Pinpoint the cell where the given text exists, returning its [x, y] midpoint coordinate. 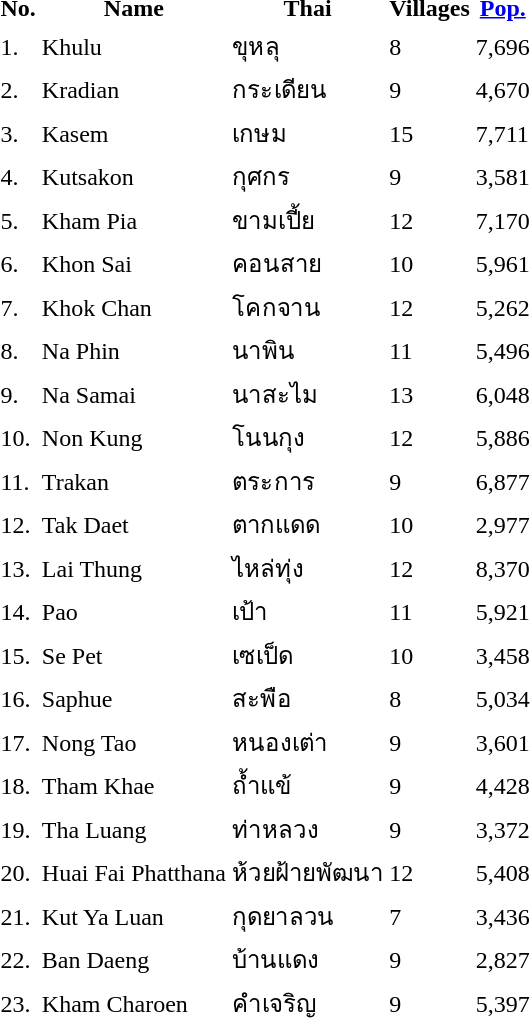
Se Pet [134, 655]
Non Kung [134, 438]
Pao [134, 612]
นาสะไม [307, 394]
15 [430, 133]
Nong Tao [134, 742]
Saphue [134, 698]
Ban Daeng [134, 960]
Khulu [134, 46]
บ้านแดง [307, 960]
ขุหลุ [307, 46]
13 [430, 394]
Kham Pia [134, 220]
Kradian [134, 90]
นาพิน [307, 350]
Huai Fai Phatthana [134, 872]
เกษม [307, 133]
Lai Thung [134, 568]
Kutsakon [134, 176]
โคกจาน [307, 307]
ถ้ำแข้ [307, 786]
คอนสาย [307, 264]
กระเดียน [307, 90]
ขามเปี้ย [307, 220]
สะพือ [307, 698]
กุศกร [307, 176]
Trakan [134, 481]
Tak Daet [134, 524]
Kut Ya Luan [134, 916]
เป้า [307, 612]
โนนกุง [307, 438]
ห้วยฝ้ายพัฒนา [307, 872]
Khon Sai [134, 264]
Tham Khae [134, 786]
กุดยาลวน [307, 916]
Tha Luang [134, 829]
ตระการ [307, 481]
7 [430, 916]
Na Samai [134, 394]
Kasem [134, 133]
Na Phin [134, 350]
ตากแดด [307, 524]
ท่าหลวง [307, 829]
Khok Chan [134, 307]
หนองเต่า [307, 742]
เซเป็ด [307, 655]
ไหล่ทุ่ง [307, 568]
